For the text-containing cell, return its midpoint in (X, Y) coordinate format. 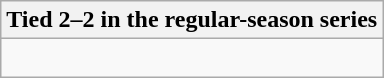
Tied 2–2 in the regular-season series (192, 20)
